Output the [X, Y] coordinate of the center of the cell containing the given text.  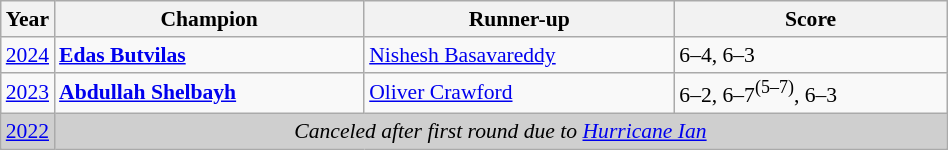
6–4, 6–3 [810, 55]
Oliver Crawford [519, 92]
Runner-up [519, 19]
Score [810, 19]
Edas Butvilas [209, 55]
2024 [28, 55]
Nishesh Basavareddy [519, 55]
2022 [28, 132]
Year [28, 19]
6–2, 6–7(5–7), 6–3 [810, 92]
Canceled after first round due to Hurricane Ian [500, 132]
2023 [28, 92]
Champion [209, 19]
Abdullah Shelbayh [209, 92]
